Return the [x, y] coordinate for the center point of the cell that contains the specified text.  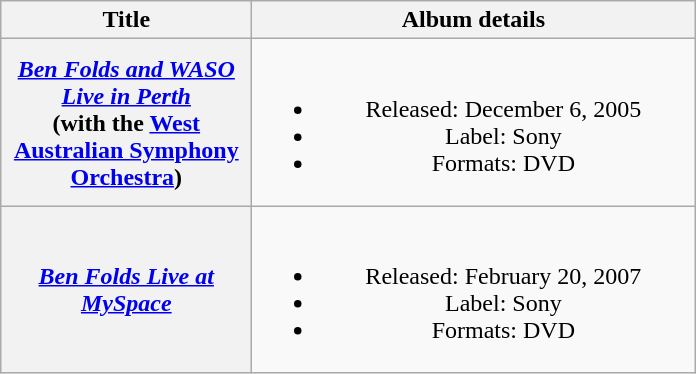
Released: February 20, 2007Label: SonyFormats: DVD [474, 290]
Ben Folds Live at MySpace [126, 290]
Title [126, 20]
Album details [474, 20]
Released: December 6, 2005Label: SonyFormats: DVD [474, 122]
Ben Folds and WASO Live in Perth(with the West Australian Symphony Orchestra) [126, 122]
